Output the (x, y) coordinate of the center of the cell containing the given text.  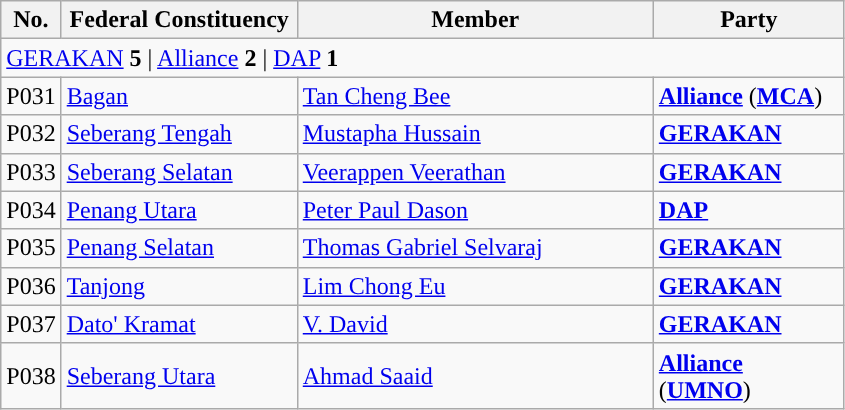
P033 (31, 172)
Alliance (UMNO) (748, 376)
Penang Selatan (179, 248)
P031 (31, 96)
Bagan (179, 96)
V. David (475, 324)
Member (475, 20)
Tan Cheng Bee (475, 96)
P038 (31, 376)
P037 (31, 324)
Ahmad Saaid (475, 376)
P035 (31, 248)
P034 (31, 210)
Thomas Gabriel Selvaraj (475, 248)
Peter Paul Dason (475, 210)
Federal Constituency (179, 20)
Party (748, 20)
Dato' Kramat (179, 324)
Seberang Tengah (179, 134)
DAP (748, 210)
Alliance (MCA) (748, 96)
Tanjong (179, 286)
Seberang Selatan (179, 172)
P036 (31, 286)
Seberang Utara (179, 376)
Lim Chong Eu (475, 286)
GERAKAN 5 | Alliance 2 | DAP 1 (423, 58)
Penang Utara (179, 210)
P032 (31, 134)
Veerappen Veerathan (475, 172)
Mustapha Hussain (475, 134)
No. (31, 20)
